Search for the cell housing the specified text and yield its (x, y) center coordinate. 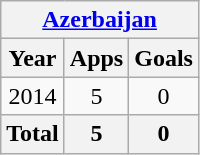
Apps (96, 58)
2014 (33, 96)
Goals (164, 58)
Total (33, 134)
Year (33, 58)
Azerbaijan (100, 20)
